Output the (X, Y) coordinate of the center of the cell containing the given text.  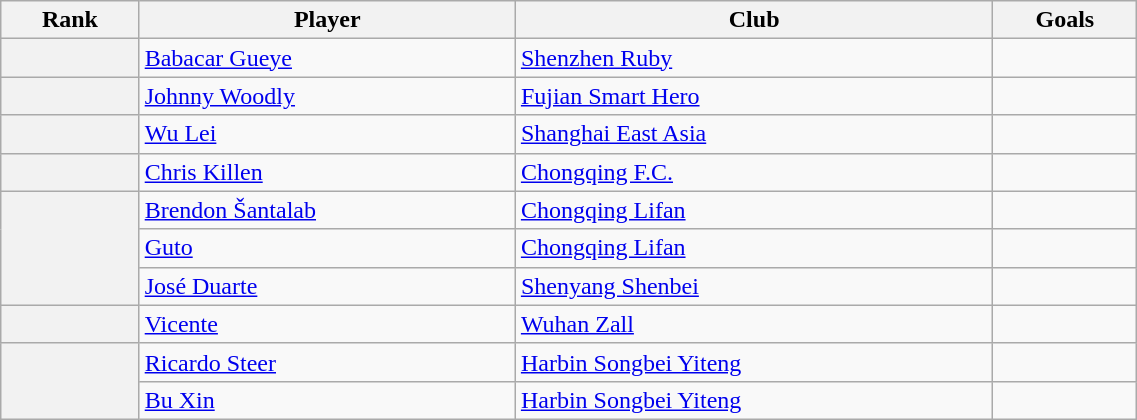
Bu Xin (327, 400)
Club (754, 20)
Shenzhen Ruby (754, 58)
Babacar Gueye (327, 58)
Brendon Šantalab (327, 210)
Ricardo Steer (327, 362)
Shenyang Shenbei (754, 286)
Guto (327, 248)
Rank (70, 20)
Johnny Woodly (327, 96)
Goals (1065, 20)
Shanghai East Asia (754, 134)
Wuhan Zall (754, 324)
Player (327, 20)
José Duarte (327, 286)
Chongqing F.C. (754, 172)
Vicente (327, 324)
Wu Lei (327, 134)
Chris Killen (327, 172)
Fujian Smart Hero (754, 96)
